Return the (x, y) coordinate for the center point of the cell that contains the specified text.  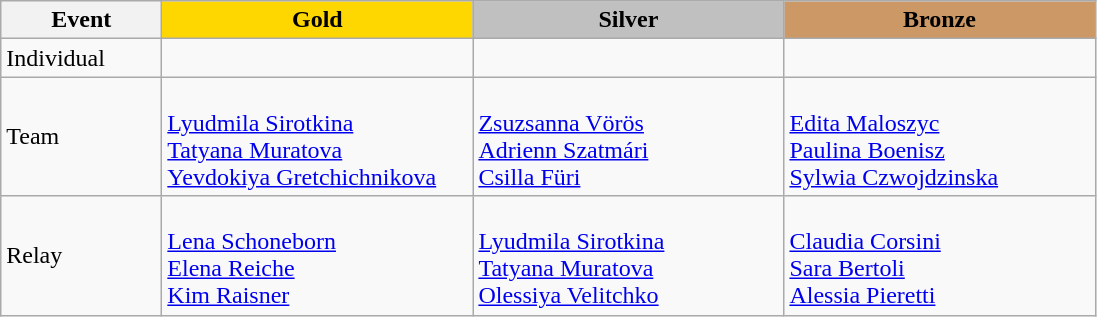
Team (82, 136)
Lyudmila Sirotkina Tatyana Muratova Olessiya Velitchko (628, 256)
Gold (318, 20)
Bronze (940, 20)
Lena Schoneborn Elena Reiche Kim Raisner (318, 256)
Event (82, 20)
Edita Maloszyc Paulina Boenisz Sylwia Czwojdzinska (940, 136)
Zsuzsanna Vörös Adrienn Szatmári Csilla Füri (628, 136)
Individual (82, 58)
Lyudmila Sirotkina Tatyana Muratova Yevdokiya Gretchichnikova (318, 136)
Silver (628, 20)
Relay (82, 256)
Claudia Corsini Sara Bertoli Alessia Pieretti (940, 256)
